From the cell containing the given text, extract its center point as [x, y] coordinate. 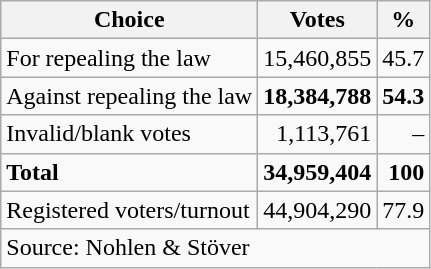
77.9 [404, 210]
Against repealing the law [130, 96]
– [404, 134]
Votes [318, 20]
Choice [130, 20]
18,384,788 [318, 96]
Source: Nohlen & Stöver [216, 248]
Total [130, 172]
100 [404, 172]
15,460,855 [318, 58]
For repealing the law [130, 58]
54.3 [404, 96]
Registered voters/turnout [130, 210]
44,904,290 [318, 210]
45.7 [404, 58]
1,113,761 [318, 134]
% [404, 20]
Invalid/blank votes [130, 134]
34,959,404 [318, 172]
